Extract the [X, Y] coordinate from the center of the cell holding the provided text.  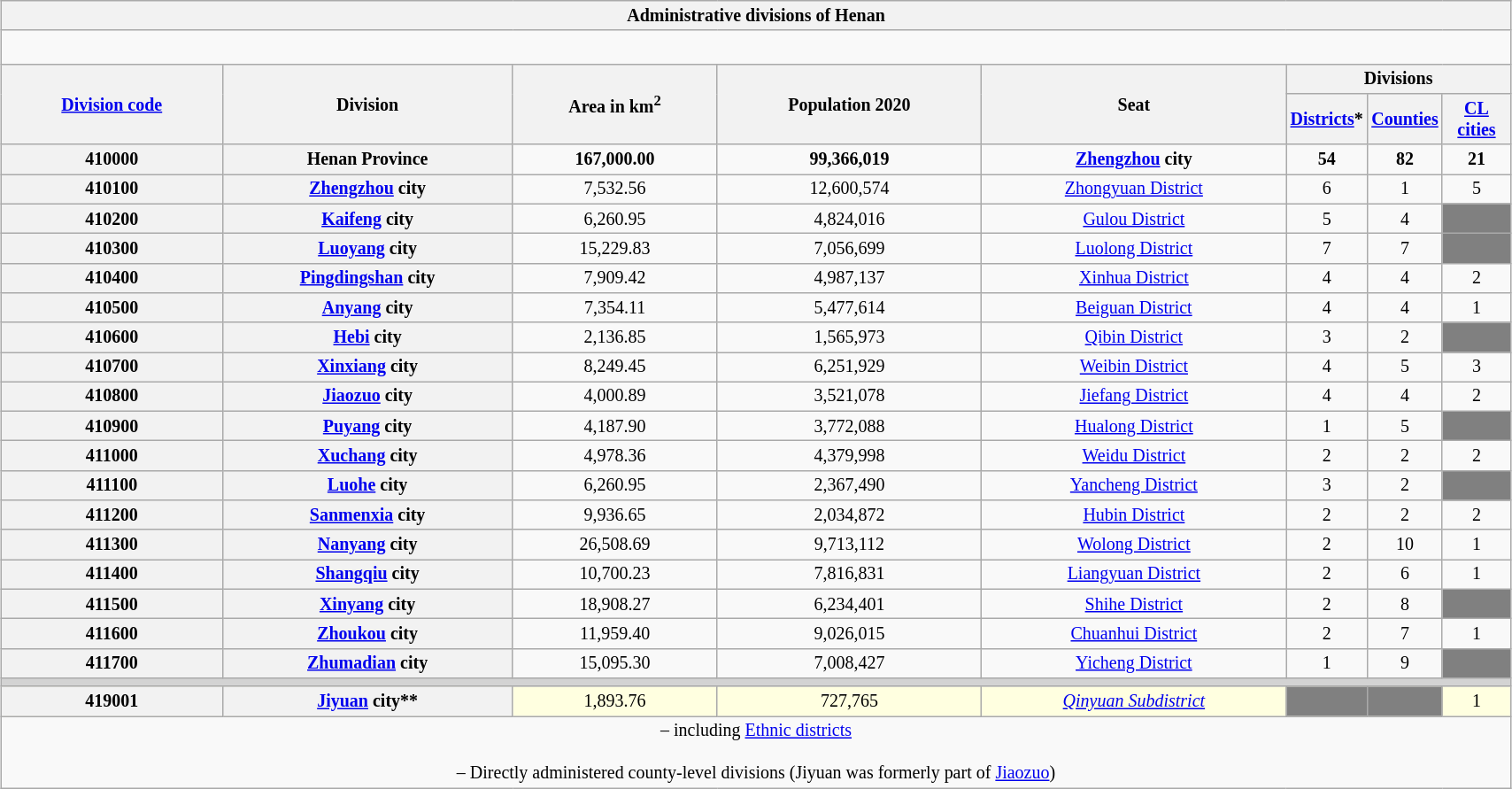
Division code [112, 104]
Xinyang city [367, 604]
Xinxiang city [367, 367]
727,765 [850, 701]
9,936.65 [614, 515]
CL cities [1477, 119]
Districts* [1327, 119]
Yicheng District [1134, 664]
Weidu District [1134, 455]
167,000.00 [614, 159]
Weibin District [1134, 367]
411000 [112, 455]
7,354.11 [614, 308]
411700 [112, 664]
15,229.83 [614, 248]
411600 [112, 634]
2,367,490 [850, 485]
– including Ethnic districts – Directly administered county-level divisions (Jiyuan was formerly part of Jiaozuo) [756, 753]
Chuanhui District [1134, 634]
410300 [112, 248]
410500 [112, 308]
Nanyang city [367, 545]
8 [1404, 604]
3,521,078 [850, 397]
21 [1477, 159]
11,959.40 [614, 634]
Wolong District [1134, 545]
8,249.45 [614, 367]
Jiaozuo city [367, 397]
82 [1404, 159]
410200 [112, 218]
Luoyang city [367, 248]
Population 2020 [850, 104]
10,700.23 [614, 574]
Administrative divisions of Henan [756, 16]
6,251,929 [850, 367]
26,508.69 [614, 545]
410800 [112, 397]
7,056,699 [850, 248]
410000 [112, 159]
Qinyuan Subdistrict [1134, 701]
Division [367, 104]
Jiyuan city** [367, 701]
7,008,427 [850, 664]
1,893.76 [614, 701]
9 [1404, 664]
4,978.36 [614, 455]
Kaifeng city [367, 218]
Anyang city [367, 308]
410900 [112, 427]
54 [1327, 159]
99,366,019 [850, 159]
2,136.85 [614, 336]
Puyang city [367, 427]
7,909.42 [614, 278]
Divisions [1399, 80]
Gulou District [1134, 218]
Shangqiu city [367, 574]
10 [1404, 545]
4,187.90 [614, 427]
410600 [112, 336]
410700 [112, 367]
4,000.89 [614, 397]
9,026,015 [850, 634]
Hebi city [367, 336]
Jiefang District [1134, 397]
410400 [112, 278]
18,908.27 [614, 604]
Area in km2 [614, 104]
Hubin District [1134, 515]
1,565,973 [850, 336]
Hualong District [1134, 427]
3,772,088 [850, 427]
Liangyuan District [1134, 574]
Seat [1134, 104]
Zhumadian city [367, 664]
411200 [112, 515]
411100 [112, 485]
2,034,872 [850, 515]
Pingdingshan city [367, 278]
Xuchang city [367, 455]
Luolong District [1134, 248]
411300 [112, 545]
Sanmenxia city [367, 515]
5,477,614 [850, 308]
7,532.56 [614, 190]
Henan Province [367, 159]
Qibin District [1134, 336]
410100 [112, 190]
4,824,016 [850, 218]
Zhoukou city [367, 634]
411400 [112, 574]
6,234,401 [850, 604]
Zhongyuan District [1134, 190]
7,816,831 [850, 574]
4,379,998 [850, 455]
Yancheng District [1134, 485]
4,987,137 [850, 278]
15,095.30 [614, 664]
Xinhua District [1134, 278]
Counties [1404, 119]
9,713,112 [850, 545]
411500 [112, 604]
Luohe city [367, 485]
Shihe District [1134, 604]
Beiguan District [1134, 308]
12,600,574 [850, 190]
419001 [112, 701]
